Extract the [x, y] coordinate from the center of the cell holding the provided text.  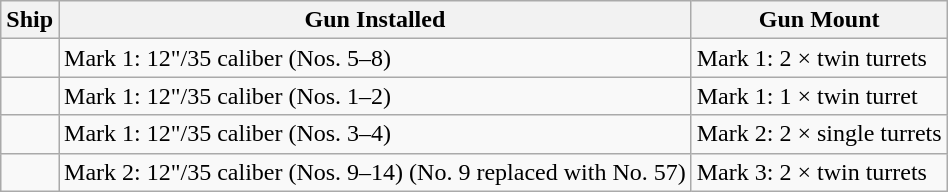
Ship [30, 20]
Mark 1: 1 × twin turret [819, 96]
Mark 2: 2 × single turrets [819, 134]
Mark 1: 12"/35 caliber (Nos. 5–8) [376, 58]
Gun Mount [819, 20]
Mark 3: 2 × twin turrets [819, 172]
Mark 1: 12"/35 caliber (Nos. 1–2) [376, 96]
Gun Installed [376, 20]
Mark 1: 2 × twin turrets [819, 58]
Mark 1: 12"/35 caliber (Nos. 3–4) [376, 134]
Mark 2: 12"/35 caliber (Nos. 9–14) (No. 9 replaced with No. 57) [376, 172]
